For the text-containing cell, return its midpoint in (X, Y) coordinate format. 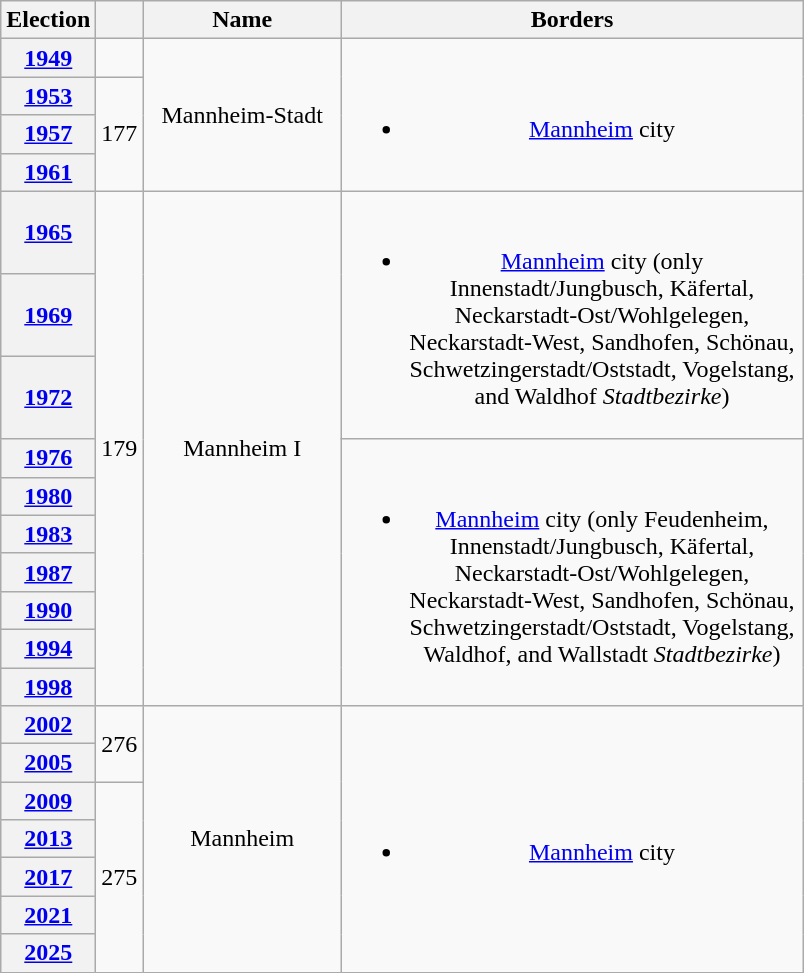
1994 (48, 648)
1998 (48, 687)
1965 (48, 232)
Election (48, 20)
2009 (48, 801)
2021 (48, 915)
1980 (48, 496)
1976 (48, 458)
2013 (48, 839)
1949 (48, 58)
1987 (48, 572)
1990 (48, 610)
1957 (48, 134)
177 (120, 134)
1983 (48, 534)
Borders (572, 20)
1972 (48, 398)
1953 (48, 96)
Mannheim (242, 839)
1969 (48, 316)
Mannheim I (242, 448)
2002 (48, 725)
Name (242, 20)
276 (120, 744)
2005 (48, 763)
Mannheim-Stadt (242, 115)
179 (120, 448)
275 (120, 877)
1961 (48, 172)
2025 (48, 953)
2017 (48, 877)
